Search for the cell housing the specified text and yield its (X, Y) center coordinate. 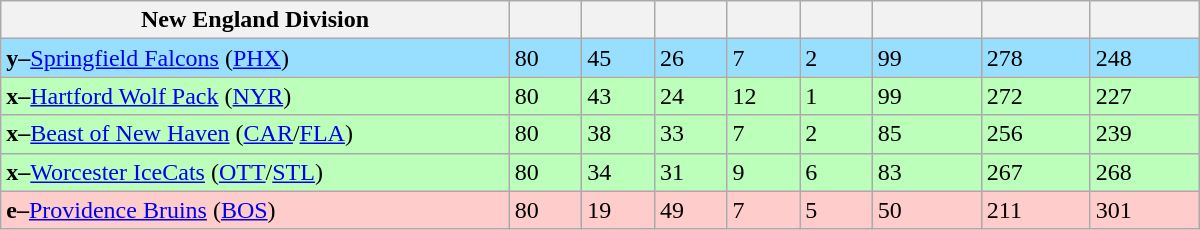
24 (690, 96)
New England Division (255, 20)
50 (926, 210)
211 (1036, 210)
1 (836, 96)
256 (1036, 134)
248 (1144, 58)
38 (618, 134)
x–Worcester IceCats (OTT/STL) (255, 172)
9 (764, 172)
5 (836, 210)
y–Springfield Falcons (PHX) (255, 58)
83 (926, 172)
267 (1036, 172)
12 (764, 96)
239 (1144, 134)
26 (690, 58)
227 (1144, 96)
31 (690, 172)
6 (836, 172)
45 (618, 58)
34 (618, 172)
49 (690, 210)
43 (618, 96)
x–Hartford Wolf Pack (NYR) (255, 96)
278 (1036, 58)
33 (690, 134)
x–Beast of New Haven (CAR/FLA) (255, 134)
e–Providence Bruins (BOS) (255, 210)
268 (1144, 172)
85 (926, 134)
301 (1144, 210)
272 (1036, 96)
19 (618, 210)
